Determine the [X, Y] coordinate at the center of the cell enclosing the given text.  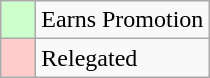
Earns Promotion [122, 20]
Relegated [122, 58]
